Output the [X, Y] coordinate of the center of the cell containing the given text.  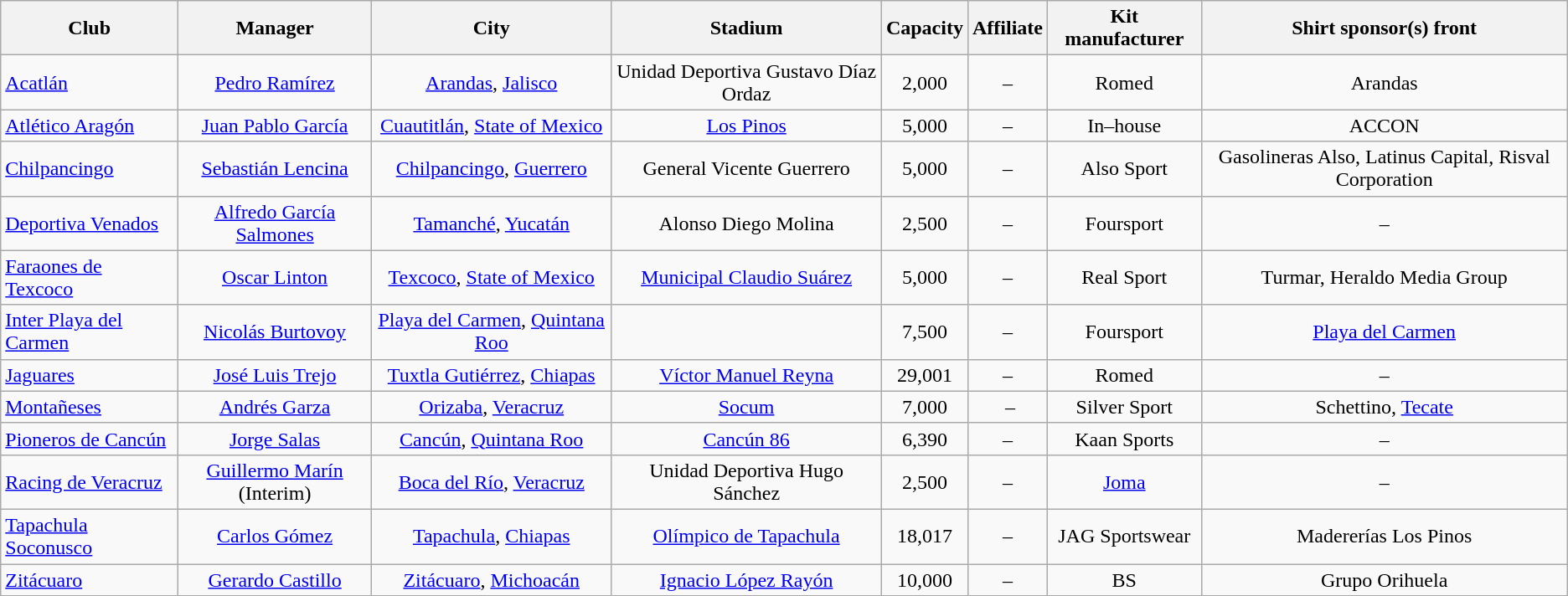
Gerardo Castillo [275, 580]
Affiliate [1007, 28]
Deportiva Venados [90, 223]
Orizaba, Veracruz [492, 407]
Capacity [925, 28]
Manager [275, 28]
Racing de Veracruz [90, 482]
Los Pinos [747, 126]
10,000 [925, 580]
Carlos Gómez [275, 536]
Tamanché, Yucatán [492, 223]
Socum [747, 407]
Tapachula Soconusco [90, 536]
Tapachula, Chiapas [492, 536]
Acatlán [90, 82]
Club [90, 28]
Alonso Diego Molina [747, 223]
Unidad Deportiva Gustavo Díaz Ordaz [747, 82]
Also Sport [1124, 169]
Texcoco, State of Mexico [492, 278]
Grupo Orihuela [1384, 580]
7,500 [925, 331]
Pioneros de Cancún [90, 439]
Chilpancingo [90, 169]
Sebastián Lencina [275, 169]
Playa del Carmen [1384, 331]
Madererías Los Pinos [1384, 536]
Gasolineras Also, Latinus Capital, Risval Corporation [1384, 169]
Joma [1124, 482]
Chilpancingo, Guerrero [492, 169]
Montañeses [90, 407]
Unidad Deportiva Hugo Sánchez [747, 482]
City [492, 28]
Faraones de Texcoco [90, 278]
Kaan Sports [1124, 439]
Pedro Ramírez [275, 82]
Real Sport [1124, 278]
29,001 [925, 375]
José Luis Trejo [275, 375]
ACCON [1384, 126]
Zitácuaro [90, 580]
Alfredo García Salmones [275, 223]
Inter Playa del Carmen [90, 331]
BS [1124, 580]
General Vicente Guerrero [747, 169]
Víctor Manuel Reyna [747, 375]
2,000 [925, 82]
JAG Sportswear [1124, 536]
Ignacio López Rayón [747, 580]
Schettino, Tecate [1384, 407]
Municipal Claudio Suárez [747, 278]
Arandas, Jalisco [492, 82]
Tuxtla Gutiérrez, Chiapas [492, 375]
Kit manufacturer [1124, 28]
Boca del Río, Veracruz [492, 482]
Cancún 86 [747, 439]
Andrés Garza [275, 407]
In–house [1124, 126]
Nicolás Burtovoy [275, 331]
Playa del Carmen, Quintana Roo [492, 331]
Silver Sport [1124, 407]
Jaguares [90, 375]
Turmar, Heraldo Media Group [1384, 278]
18,017 [925, 536]
Juan Pablo García [275, 126]
Guillermo Marín (Interim) [275, 482]
Olímpico de Tapachula [747, 536]
Atlético Aragón [90, 126]
Stadium [747, 28]
6,390 [925, 439]
7,000 [925, 407]
Shirt sponsor(s) front [1384, 28]
Cancún, Quintana Roo [492, 439]
Zitácuaro, Michoacán [492, 580]
Jorge Salas [275, 439]
Oscar Linton [275, 278]
Arandas [1384, 82]
Cuautitlán, State of Mexico [492, 126]
